Extract the (x, y) coordinate from the center of the cell holding the provided text.  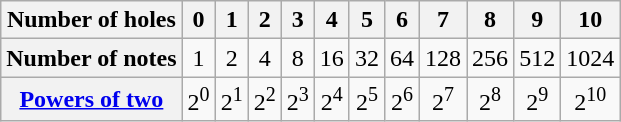
24 (332, 100)
22 (264, 100)
29 (538, 100)
512 (538, 58)
32 (366, 58)
16 (332, 58)
20 (198, 100)
10 (590, 20)
6 (402, 20)
23 (298, 100)
5 (366, 20)
28 (490, 100)
Powers of two (92, 100)
128 (444, 58)
25 (366, 100)
256 (490, 58)
26 (402, 100)
210 (590, 100)
Number of holes (92, 20)
7 (444, 20)
Number of notes (92, 58)
27 (444, 100)
21 (232, 100)
64 (402, 58)
0 (198, 20)
1024 (590, 58)
3 (298, 20)
9 (538, 20)
